Find where the given text appears and provide that cell's center as (x, y) coordinate. 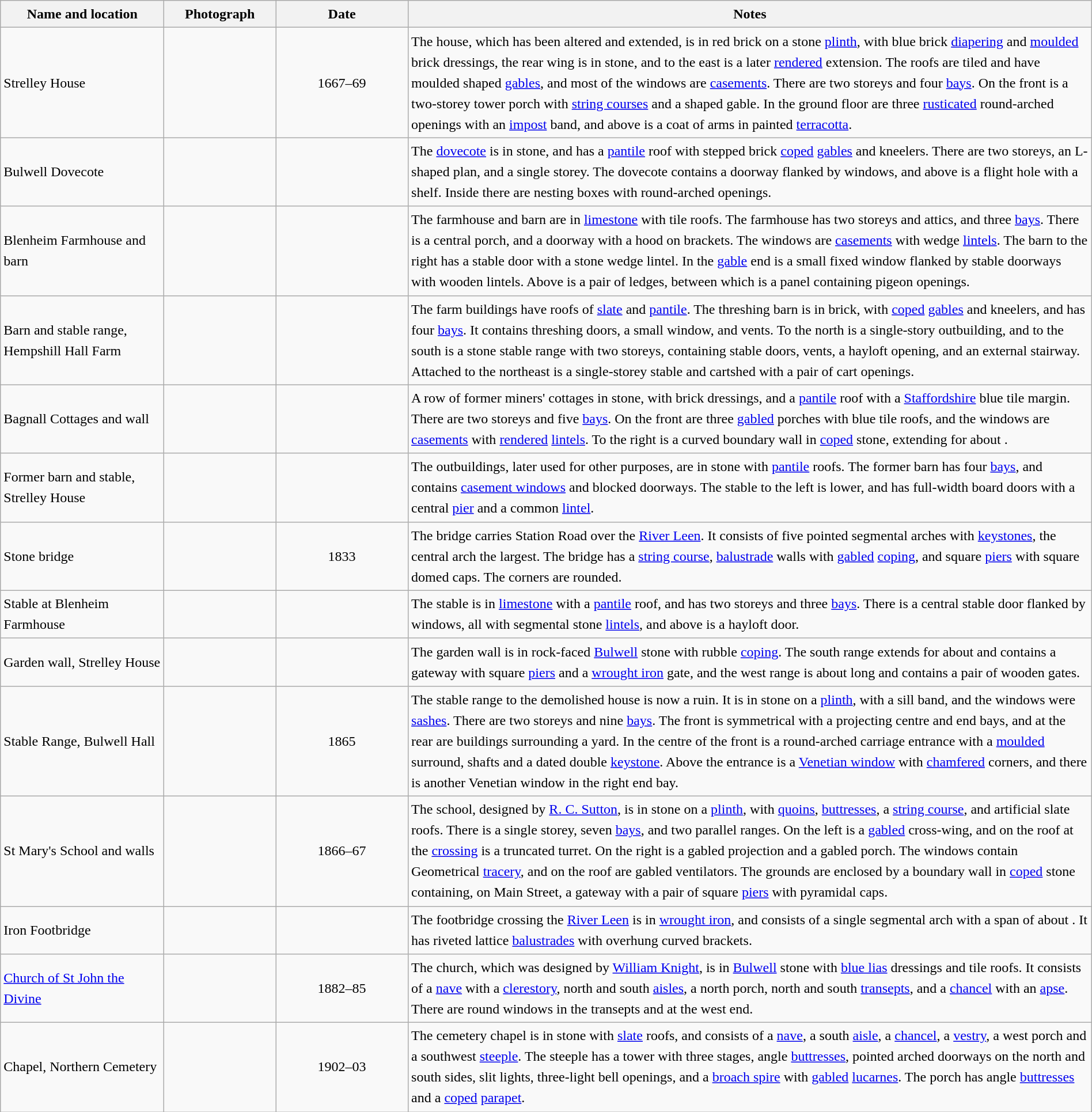
Date (342, 14)
1865 (342, 741)
Strelley House (82, 83)
Stone bridge (82, 556)
1902–03 (342, 1068)
Barn and stable range,Hempshill Hall Farm (82, 340)
Chapel, Northern Cemetery (82, 1068)
Iron Footbridge (82, 931)
Stable Range, Bulwell Hall (82, 741)
Former barn and stable, Strelley House (82, 487)
1882–85 (342, 988)
1833 (342, 556)
Blenheim Farmhouse and barn (82, 251)
Church of St John the Divine (82, 988)
St Mary's School and walls (82, 851)
Stable at Blenheim Farmhouse (82, 614)
Notes (750, 14)
Garden wall, Strelley House (82, 662)
Photograph (220, 14)
Name and location (82, 14)
1667–69 (342, 83)
1866–67 (342, 851)
Bagnall Cottages and wall (82, 419)
Bulwell Dovecote (82, 172)
